Return (x, y) of the center of cell containing provided text 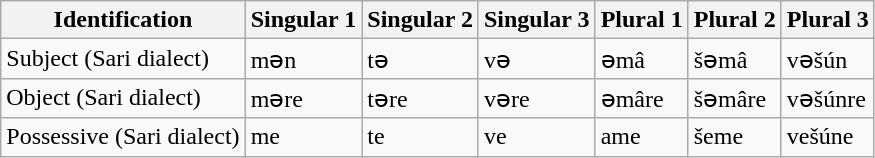
šəmâre (734, 98)
vəšúnre (828, 98)
əmâre (642, 98)
tə (420, 59)
Singular 1 (304, 20)
šeme (734, 137)
ve (536, 137)
məre (304, 98)
vešúne (828, 137)
Singular 2 (420, 20)
Identification (123, 20)
Object (Sari dialect) (123, 98)
ame (642, 137)
Plural 2 (734, 20)
šəmâ (734, 59)
mən (304, 59)
Singular 3 (536, 20)
əmâ (642, 59)
vəšún (828, 59)
vəre (536, 98)
Subject (Sari dialect) (123, 59)
və (536, 59)
Possessive (Sari dialect) (123, 137)
te (420, 137)
me (304, 137)
təre (420, 98)
Plural 3 (828, 20)
Plural 1 (642, 20)
